Identify which cell holds the provided text, then report its (X, Y) central coordinate. 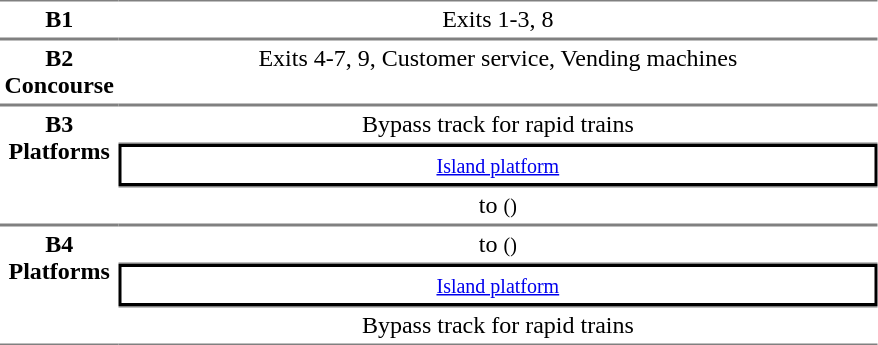
B2Concourse (59, 72)
B1 (59, 20)
Exits 4-7, 9, Customer service, Vending machines (498, 72)
Exits 1-3, 8 (498, 20)
B3Platforms (59, 165)
B4Platforms (59, 285)
